Pinpoint the cell where the given text exists, returning its (X, Y) midpoint coordinate. 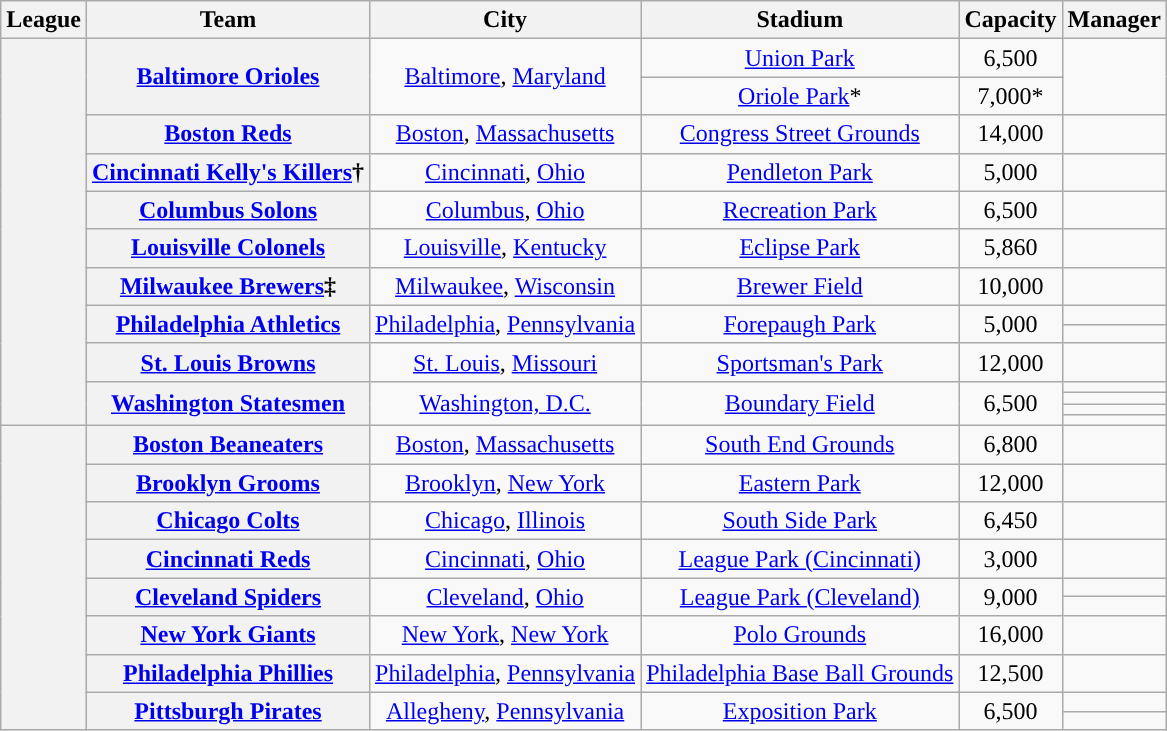
Pittsburgh Pirates (228, 711)
Philadelphia Base Ball Grounds (800, 673)
Forepaugh Park (800, 324)
League Park (Cleveland) (800, 597)
South Side Park (800, 521)
5,860 (1010, 248)
Brooklyn Grooms (228, 483)
Chicago Colts (228, 521)
Washington Statesmen (228, 403)
Cleveland, Ohio (506, 597)
Eclipse Park (800, 248)
14,000 (1010, 134)
Louisville, Kentucky (506, 248)
New York Giants (228, 635)
Eastern Park (800, 483)
Congress Street Grounds (800, 134)
Milwaukee, Wisconsin (506, 286)
Allegheny, Pennsylvania (506, 711)
7,000* (1010, 96)
St. Louis Browns (228, 362)
16,000 (1010, 635)
Stadium (800, 20)
Team (228, 20)
Philadelphia Phillies (228, 673)
6,800 (1010, 445)
Sportsman's Park (800, 362)
6,450 (1010, 521)
3,000 (1010, 559)
Cleveland Spiders (228, 597)
Milwaukee Brewers‡ (228, 286)
Boundary Field (800, 403)
Brewer Field (800, 286)
Chicago, Illinois (506, 521)
Baltimore Orioles (228, 77)
City (506, 20)
South End Grounds (800, 445)
Manager (1114, 20)
New York, New York (506, 635)
Louisville Colonels (228, 248)
Columbus Solons (228, 210)
10,000 (1010, 286)
Brooklyn, New York (506, 483)
Recreation Park (800, 210)
St. Louis, Missouri (506, 362)
Boston Reds (228, 134)
Philadelphia Athletics (228, 324)
Polo Grounds (800, 635)
Capacity (1010, 20)
Exposition Park (800, 711)
Columbus, Ohio (506, 210)
Union Park (800, 58)
League Park (Cincinnati) (800, 559)
League (44, 20)
Cincinnati Kelly's Killers† (228, 172)
9,000 (1010, 597)
Baltimore, Maryland (506, 77)
Boston Beaneaters (228, 445)
Pendleton Park (800, 172)
12,500 (1010, 673)
Oriole Park* (800, 96)
Washington, D.C. (506, 403)
Cincinnati Reds (228, 559)
